Determine the (X, Y) coordinate at the center of the cell enclosing the given text.  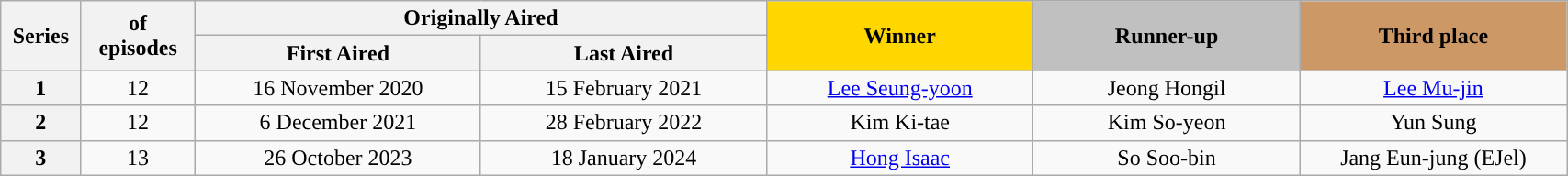
Yun Sung (1433, 123)
Jang Eun-jung (EJel) (1433, 158)
Lee Seung-yoon (900, 88)
6 December 2021 (338, 123)
2 (40, 123)
Third place (1433, 36)
13 (138, 158)
So Soo-bin (1167, 158)
26 October 2023 (338, 158)
Originally Aired (480, 18)
First Aired (338, 53)
Last Aired (623, 53)
Series (40, 36)
18 January 2024 (623, 158)
15 February 2021 (623, 88)
Kim So-yeon (1167, 123)
Hong Isaac (900, 158)
28 February 2022 (623, 123)
Kim Ki-tae (900, 123)
16 November 2020 (338, 88)
Winner (900, 36)
1 (40, 88)
Runner-up (1167, 36)
Lee Mu-jin (1433, 88)
Jeong Hongil (1167, 88)
ofepisodes (138, 36)
3 (40, 158)
